Pinpoint the cell where the given text exists, returning its [x, y] midpoint coordinate. 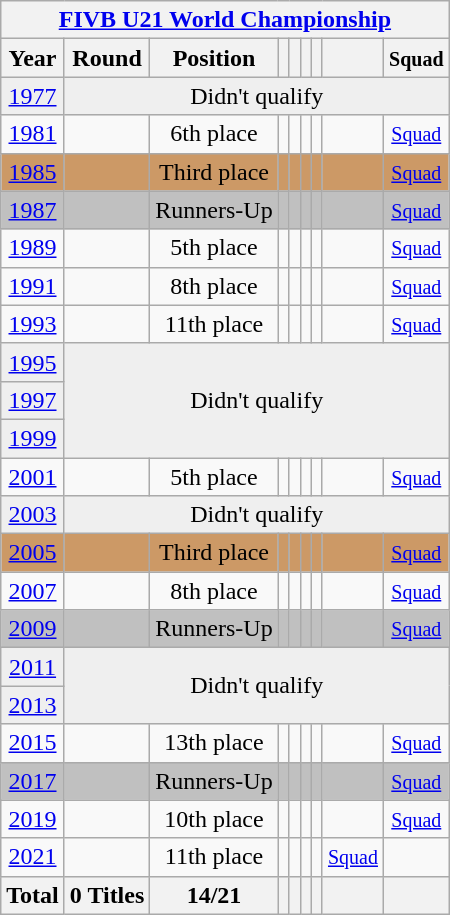
10th place [214, 819]
2009 [33, 629]
0 Titles [107, 895]
Year [33, 58]
14/21 [214, 895]
2005 [33, 553]
1989 [33, 248]
2001 [33, 477]
Position [214, 58]
1987 [33, 210]
6th place [214, 134]
13th place [214, 743]
2007 [33, 591]
2019 [33, 819]
1999 [33, 438]
1995 [33, 362]
FIVB U21 World Championship [225, 20]
2011 [33, 667]
1997 [33, 400]
Total [33, 895]
2021 [33, 857]
1981 [33, 134]
1985 [33, 172]
1991 [33, 286]
2015 [33, 743]
1993 [33, 324]
2013 [33, 705]
2017 [33, 781]
Round [107, 58]
1977 [33, 96]
2003 [33, 515]
